From the cell containing the given text, extract its center point as (x, y) coordinate. 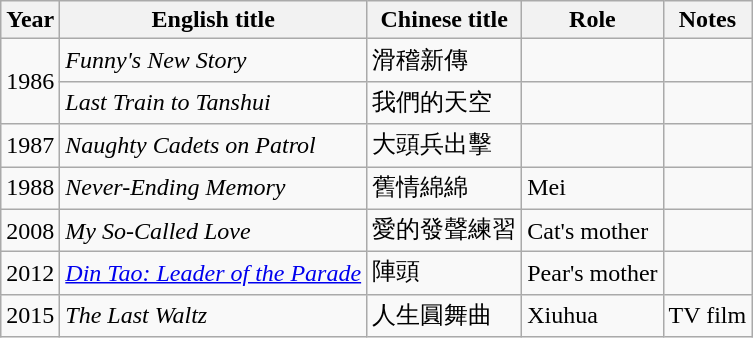
My So-Called Love (214, 230)
2008 (30, 230)
1988 (30, 188)
Cat's mother (592, 230)
我們的天空 (444, 102)
Naughty Cadets on Patrol (214, 146)
Year (30, 20)
TV film (708, 316)
Xiuhua (592, 316)
大頭兵出擊 (444, 146)
Pear's mother (592, 274)
1986 (30, 82)
舊情綿綿 (444, 188)
2012 (30, 274)
人生圓舞曲 (444, 316)
1987 (30, 146)
Din Tao: Leader of the Parade (214, 274)
Mei (592, 188)
陣頭 (444, 274)
Notes (708, 20)
愛的發聲練習 (444, 230)
English title (214, 20)
2015 (30, 316)
Chinese title (444, 20)
The Last Waltz (214, 316)
Never-Ending Memory (214, 188)
Funny's New Story (214, 60)
Last Train to Tanshui (214, 102)
滑稽新傳 (444, 60)
Role (592, 20)
